Find where the given text appears and provide that cell's center as [x, y] coordinate. 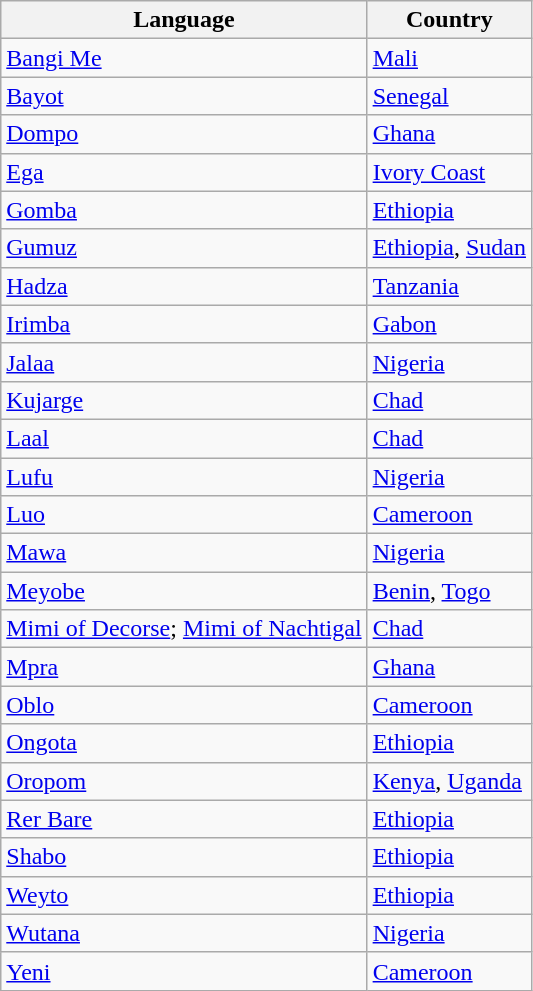
Bayot [184, 96]
Meyobe [184, 591]
Weyto [184, 895]
Luo [184, 515]
Rer Bare [184, 819]
Jalaa [184, 362]
Hadza [184, 286]
Shabo [184, 857]
Ega [184, 172]
Benin, Togo [449, 591]
Ongota [184, 743]
Mpra [184, 667]
Wutana [184, 933]
Bangi Me [184, 58]
Mimi of Decorse; Mimi of Nachtigal [184, 629]
Laal [184, 438]
Oropom [184, 781]
Oblo [184, 705]
Gumuz [184, 248]
Kujarge [184, 400]
Dompo [184, 134]
Gabon [449, 324]
Irimba [184, 324]
Mali [449, 58]
Lufu [184, 477]
Mawa [184, 553]
Yeni [184, 971]
Kenya, Uganda [449, 781]
Tanzania [449, 286]
Language [184, 20]
Ethiopia, Sudan [449, 248]
Country [449, 20]
Gomba [184, 210]
Senegal [449, 96]
Ivory Coast [449, 172]
